Locate the cell with the specified text and output its (X, Y) center coordinate. 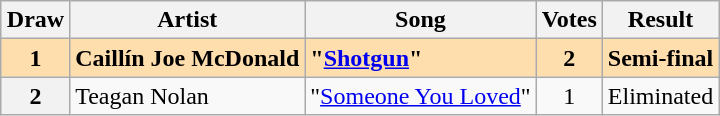
Caillín Joe McDonald (188, 58)
Votes (569, 20)
Song (420, 20)
"Someone You Loved" (420, 96)
Semi-final (660, 58)
"Shotgun" (420, 58)
Artist (188, 20)
Eliminated (660, 96)
Result (660, 20)
Draw (35, 20)
Teagan Nolan (188, 96)
